Output the [x, y] coordinate of the center of the cell containing the given text.  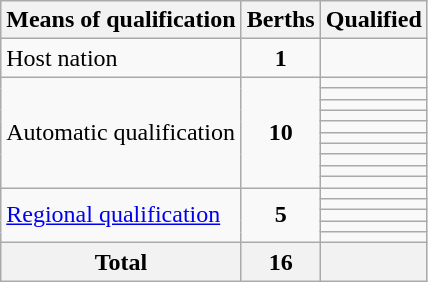
1 [280, 58]
16 [280, 262]
Total [121, 262]
Regional qualification [121, 216]
5 [280, 216]
10 [280, 132]
Berths [280, 20]
Qualified [374, 20]
Means of qualification [121, 20]
Automatic qualification [121, 132]
Host nation [121, 58]
